For the text-containing cell, return its midpoint in (X, Y) coordinate format. 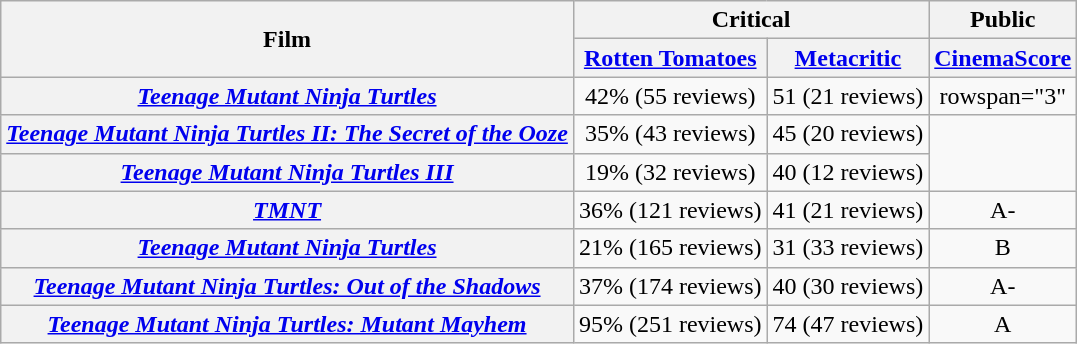
40 (30 reviews) (848, 286)
41 (21 reviews) (848, 210)
Teenage Mutant Ninja Turtles: Mutant Mayhem (288, 324)
35% (43 reviews) (670, 134)
Teenage Mutant Ninja Turtles: Out of the Shadows (288, 286)
31 (33 reviews) (848, 248)
21% (165 reviews) (670, 248)
19% (32 reviews) (670, 172)
Teenage Mutant Ninja Turtles III (288, 172)
Film (288, 39)
TMNT (288, 210)
CinemaScore (1003, 58)
37% (174 reviews) (670, 286)
Teenage Mutant Ninja Turtles II: The Secret of the Ooze (288, 134)
B (1003, 248)
36% (121 reviews) (670, 210)
74 (47 reviews) (848, 324)
45 (20 reviews) (848, 134)
Metacritic (848, 58)
51 (21 reviews) (848, 96)
Rotten Tomatoes (670, 58)
Critical (750, 20)
40 (12 reviews) (848, 172)
Public (1003, 20)
42% (55 reviews) (670, 96)
A (1003, 324)
95% (251 reviews) (670, 324)
rowspan="3" (1003, 96)
